Output the (x, y) coordinate of the center of the cell containing the given text.  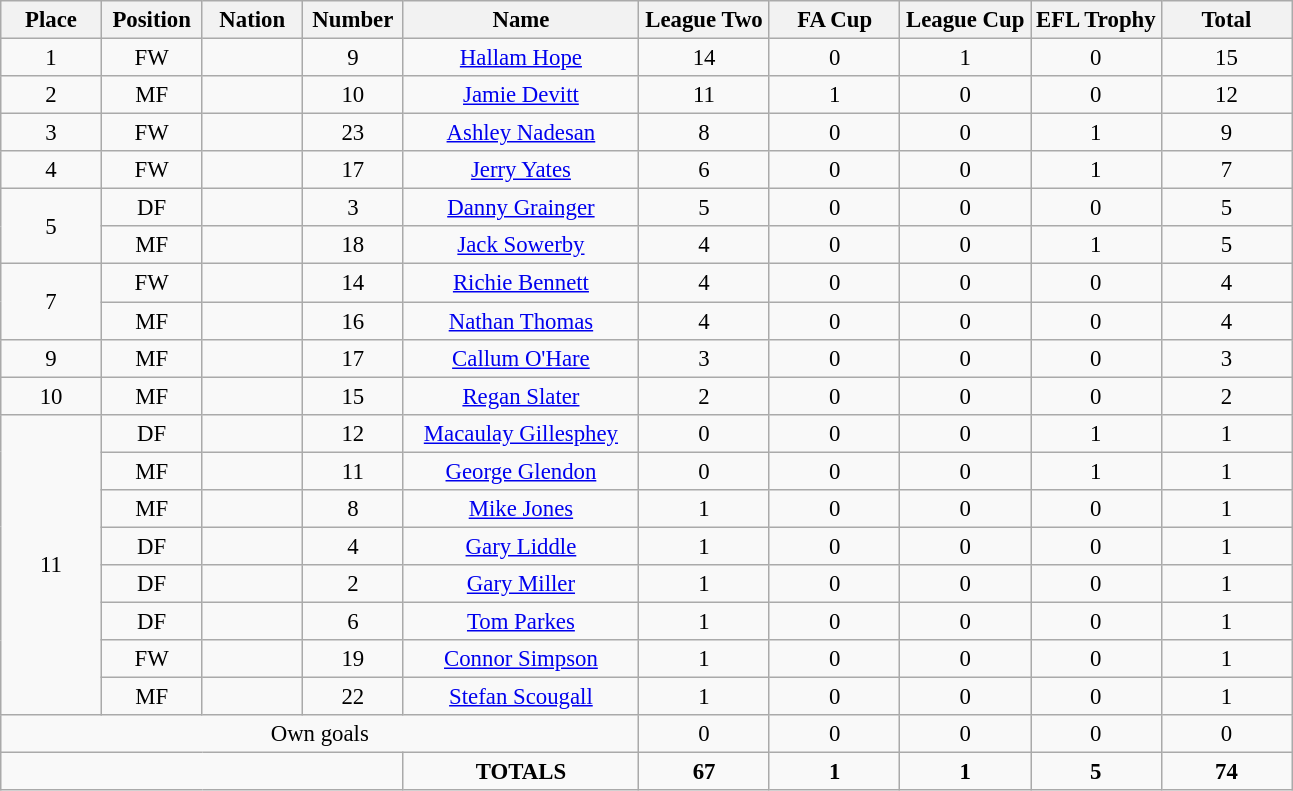
19 (354, 659)
Richie Bennett (521, 283)
Gary Liddle (521, 546)
EFL Trophy (1096, 20)
George Glendon (521, 471)
Callum O'Hare (521, 358)
Own goals (320, 734)
Hallam Hope (521, 58)
Nathan Thomas (521, 321)
Total (1226, 20)
Place (52, 20)
Jack Sowerby (521, 245)
22 (354, 697)
74 (1226, 772)
TOTALS (521, 772)
Connor Simpson (521, 659)
Ashley Nadesan (521, 133)
Regan Slater (521, 396)
16 (354, 321)
Gary Miller (521, 584)
Stefan Scougall (521, 697)
League Cup (966, 20)
Danny Grainger (521, 208)
Jerry Yates (521, 170)
67 (704, 772)
23 (354, 133)
Macaulay Gillesphey (521, 433)
Position (152, 20)
18 (354, 245)
Nation (252, 20)
Mike Jones (521, 509)
League Two (704, 20)
Jamie Devitt (521, 95)
Number (354, 20)
FA Cup (834, 20)
Tom Parkes (521, 621)
Name (521, 20)
